Capture the cell that displays the provided text and extract its (X, Y) central coordinate. 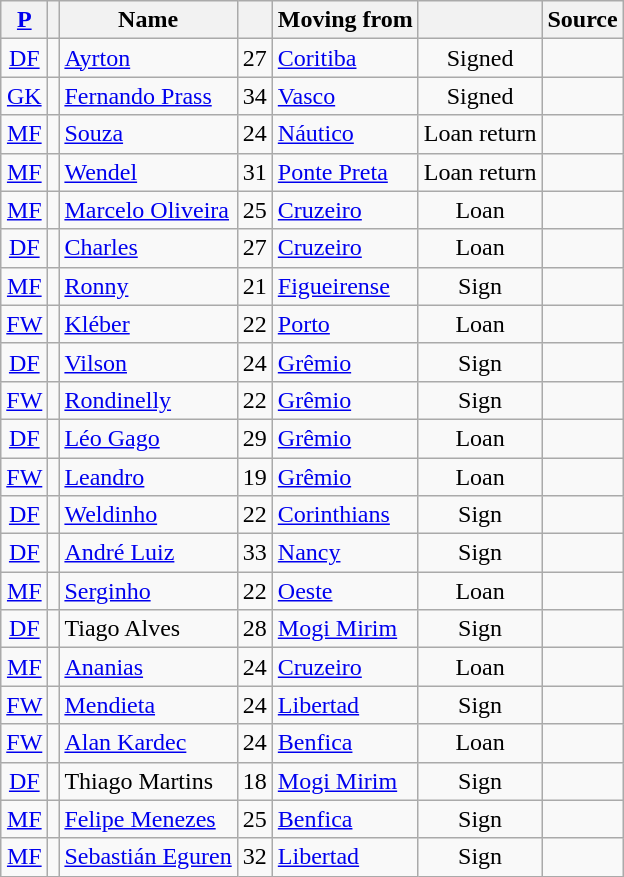
Leandro (148, 477)
Souza (148, 134)
21 (254, 286)
GK (24, 96)
29 (254, 438)
Tiago Alves (148, 629)
Marcelo Oliveira (148, 210)
Figueirense (345, 286)
Weldinho (148, 515)
Nancy (345, 553)
Coritiba (345, 58)
Alan Kardec (148, 743)
34 (254, 96)
P (24, 20)
19 (254, 477)
Ayrton (148, 58)
32 (254, 857)
André Luiz (148, 553)
Rondinelly (148, 400)
Porto (345, 324)
Ponte Preta (345, 172)
Charles (148, 248)
Wendel (148, 172)
Oeste (345, 591)
33 (254, 553)
28 (254, 629)
Moving from (345, 20)
Sebastián Eguren (148, 857)
Ananias (148, 667)
Náutico (345, 134)
Vasco (345, 96)
Source (582, 20)
Léo Gago (148, 438)
Mendieta (148, 705)
Name (148, 20)
Kléber (148, 324)
Felipe Menezes (148, 819)
Corinthians (345, 515)
Ronny (148, 286)
18 (254, 781)
Fernando Prass (148, 96)
Vilson (148, 362)
Serginho (148, 591)
31 (254, 172)
Thiago Martins (148, 781)
